Provide the (X, Y) coordinate of the cell's center where the given text is located.  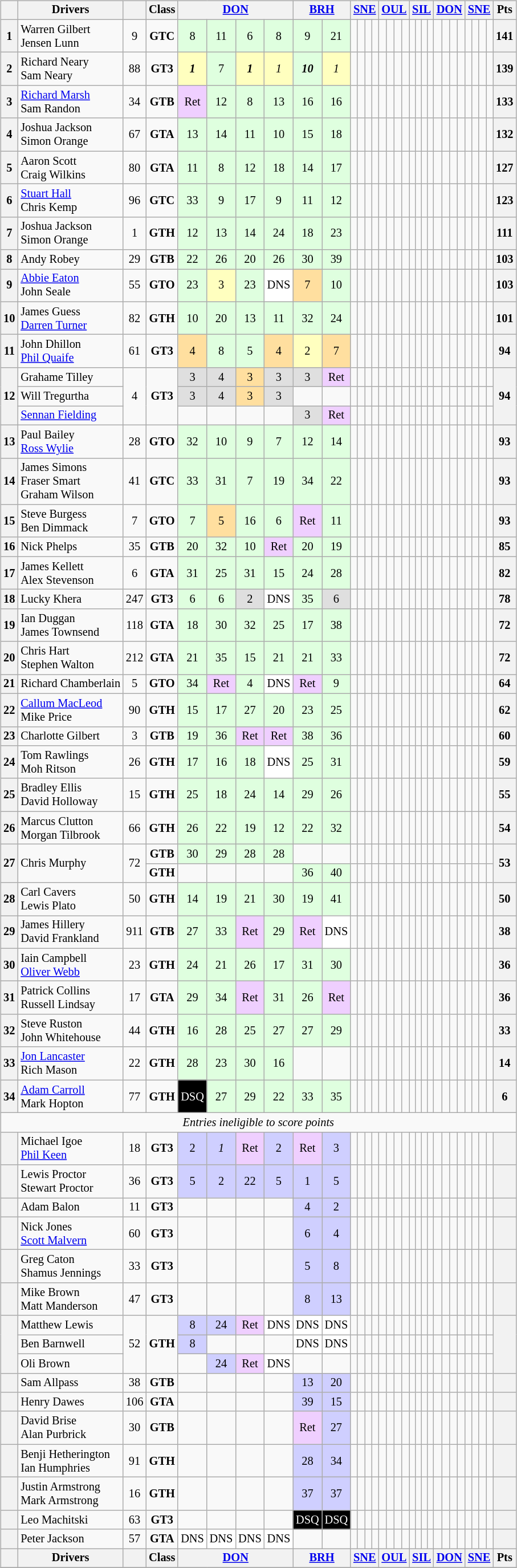
Adam Balon (71, 1208)
James Guess Darren Turner (71, 318)
59 (504, 762)
Stuart Hall Chris Kemp (71, 201)
62 (504, 710)
Lewis Proctor Stewart Proctor (71, 1181)
Mike Brown Matt Manderson (71, 1299)
118 (135, 625)
53 (504, 863)
212 (135, 658)
Andy Robey (71, 259)
111 (504, 233)
101 (504, 318)
57 (135, 1539)
Will Tregurtha (71, 396)
88 (135, 69)
Paul Bailey Ross Wylie (71, 441)
Michael Igoe Phil Keen (71, 1148)
Henry Dawes (71, 1402)
85 (504, 547)
Matthew Lewis (71, 1325)
63 (135, 1520)
Lucky Khera (71, 599)
66 (135, 828)
Carl Cavers Lewis Plato (71, 899)
Sam Allpass (71, 1383)
132 (504, 135)
Callum MacLeod Mike Price (71, 710)
Peter Jackson (71, 1539)
Chris Hart Stephen Walton (71, 658)
133 (504, 102)
52 (135, 1344)
Iain Campbell Oliver Webb (71, 965)
Bradley Ellis David Holloway (71, 795)
Nick Phelps (71, 547)
James Hillery David Frankland (71, 932)
127 (504, 168)
Charlotte Gilbert (71, 736)
96 (135, 201)
Sennan Fielding (71, 416)
Marcus Clutton Morgan Tilbrook (71, 828)
Richard Marsh Sam Randon (71, 102)
Chris Murphy (71, 863)
911 (135, 932)
David Brise Alan Purbrick (71, 1428)
Ben Barnwell (71, 1344)
Leo Machitski (71, 1520)
91 (135, 1461)
67 (135, 135)
64 (504, 684)
139 (504, 69)
Benji Hetherington Ian Humphries (71, 1461)
Oli Brown (71, 1363)
Steve Burgess Ben Dimmack (71, 521)
77 (135, 1096)
80 (135, 168)
Richard Chamberlain (71, 684)
Steve Ruston John Whitehouse (71, 1031)
106 (135, 1402)
John Dhillon Phil Quaife (71, 351)
Entries ineligible to score points (258, 1123)
90 (135, 710)
Grahame Tilley (71, 377)
Patrick Collins Russell Lindsay (71, 998)
247 (135, 599)
Ian Duggan James Townsend (71, 625)
78 (504, 599)
61 (135, 351)
James Simons Fraser Smart Graham Wilson (71, 481)
54 (504, 828)
Aaron Scott Craig Wilkins (71, 168)
123 (504, 201)
Justin Armstrong Mark Armstrong (71, 1494)
40 (336, 873)
44 (135, 1031)
Abbie Eaton John Seale (71, 286)
Jon Lancaster Rich Mason (71, 1063)
Greg Caton Shamus Jennings (71, 1266)
141 (504, 36)
Tom Rawlings Moh Ritson (71, 762)
47 (135, 1299)
Adam Carroll Mark Hopton (71, 1096)
James Kellett Alex Stevenson (71, 573)
Nick Jones Scott Malvern (71, 1233)
Warren Gilbert Jensen Lunn (71, 36)
Richard Neary Sam Neary (71, 69)
